Extract the [X, Y] coordinate from the center of the cell holding the provided text.  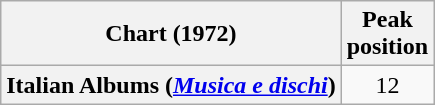
Peakposition [387, 34]
Chart (1972) [171, 34]
Italian Albums (Musica e dischi) [171, 85]
12 [387, 85]
